From the cell containing the given text, extract its center point as [X, Y] coordinate. 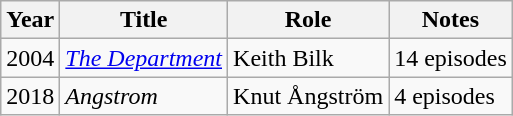
2018 [30, 96]
14 episodes [451, 58]
Keith Bilk [308, 58]
2004 [30, 58]
Knut Ångström [308, 96]
Role [308, 20]
Angstrom [144, 96]
Title [144, 20]
Year [30, 20]
Notes [451, 20]
4 episodes [451, 96]
The Department [144, 58]
